Provide the [x, y] coordinate of the cell's center where the given text is located.  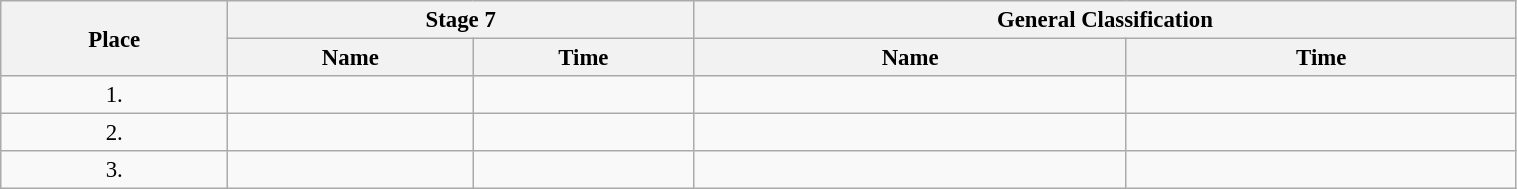
1. [114, 95]
General Classification [1105, 20]
2. [114, 133]
Place [114, 38]
3. [114, 170]
Stage 7 [461, 20]
